Extract the (x, y) coordinate from the center of the cell holding the provided text.  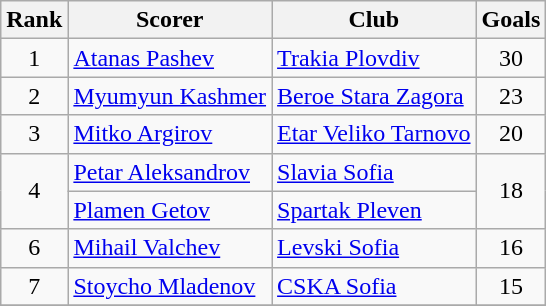
3 (34, 134)
Atanas Pashev (170, 58)
18 (511, 191)
2 (34, 96)
23 (511, 96)
4 (34, 191)
15 (511, 286)
Rank (34, 20)
Slavia Sofia (374, 172)
Beroe Stara Zagora (374, 96)
Plamen Getov (170, 210)
Club (374, 20)
Stoycho Mladenov (170, 286)
CSKA Sofia (374, 286)
Trakia Plovdiv (374, 58)
Mitko Argirov (170, 134)
6 (34, 248)
Etar Veliko Tarnovo (374, 134)
Levski Sofia (374, 248)
Myumyun Kashmer (170, 96)
30 (511, 58)
20 (511, 134)
Mihail Valchev (170, 248)
1 (34, 58)
Spartak Pleven (374, 210)
Goals (511, 20)
16 (511, 248)
7 (34, 286)
Petar Aleksandrov (170, 172)
Scorer (170, 20)
